Capture the cell that displays the provided text and extract its [x, y] central coordinate. 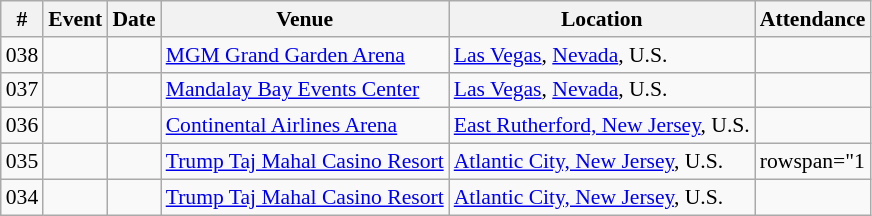
Event [75, 19]
Location [602, 19]
Continental Airlines Arena [305, 126]
038 [22, 55]
Attendance [813, 19]
MGM Grand Garden Arena [305, 55]
Date [134, 19]
Mandalay Bay Events Center [305, 90]
# [22, 19]
East Rutherford, New Jersey, U.S. [602, 126]
rowspan="1 [813, 162]
034 [22, 197]
037 [22, 90]
036 [22, 126]
035 [22, 162]
Venue [305, 19]
